Return (X, Y) of the center of cell containing provided text 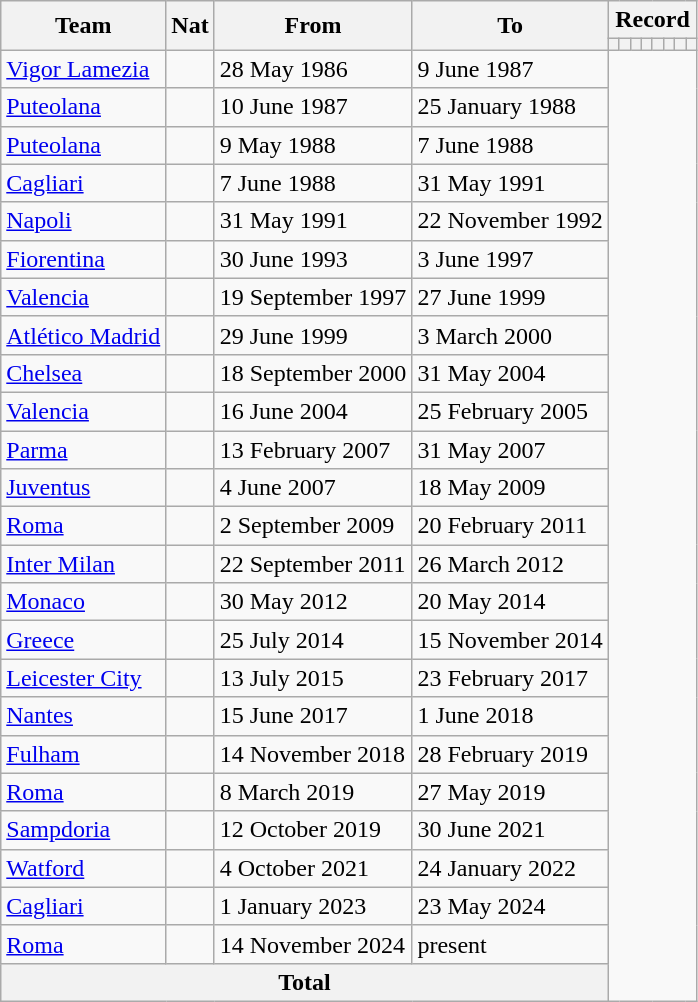
16 June 2004 (313, 411)
Watford (84, 868)
13 February 2007 (313, 449)
29 June 1999 (313, 335)
25 July 2014 (313, 640)
Total (304, 982)
1 January 2023 (313, 906)
20 May 2014 (510, 602)
Fiorentina (84, 259)
To (510, 26)
26 March 2012 (510, 564)
Nantes (84, 716)
23 February 2017 (510, 678)
Fulham (84, 754)
22 September 2011 (313, 564)
20 February 2011 (510, 526)
Record (652, 20)
23 May 2024 (510, 906)
28 May 1986 (313, 69)
Atlético Madrid (84, 335)
9 May 1988 (313, 145)
Team (84, 26)
10 June 1987 (313, 107)
1 June 2018 (510, 716)
30 June 2021 (510, 830)
Sampdoria (84, 830)
31 May 2004 (510, 373)
27 May 2019 (510, 792)
8 March 2019 (313, 792)
Chelsea (84, 373)
Greece (84, 640)
12 October 2019 (313, 830)
Napoli (84, 221)
22 November 1992 (510, 221)
From (313, 26)
28 February 2019 (510, 754)
2 September 2009 (313, 526)
Leicester City (84, 678)
13 July 2015 (313, 678)
Vigor Lamezia (84, 69)
4 June 2007 (313, 488)
14 November 2018 (313, 754)
25 January 1988 (510, 107)
27 June 1999 (510, 297)
25 February 2005 (510, 411)
18 September 2000 (313, 373)
Inter Milan (84, 564)
Juventus (84, 488)
24 January 2022 (510, 868)
present (510, 944)
Parma (84, 449)
19 September 1997 (313, 297)
Nat (190, 26)
15 June 2017 (313, 716)
9 June 1987 (510, 69)
3 March 2000 (510, 335)
Monaco (84, 602)
31 May 2007 (510, 449)
18 May 2009 (510, 488)
4 October 2021 (313, 868)
3 June 1997 (510, 259)
30 June 1993 (313, 259)
30 May 2012 (313, 602)
14 November 2024 (313, 944)
15 November 2014 (510, 640)
